Pinpoint the cell where the given text exists, returning its (x, y) midpoint coordinate. 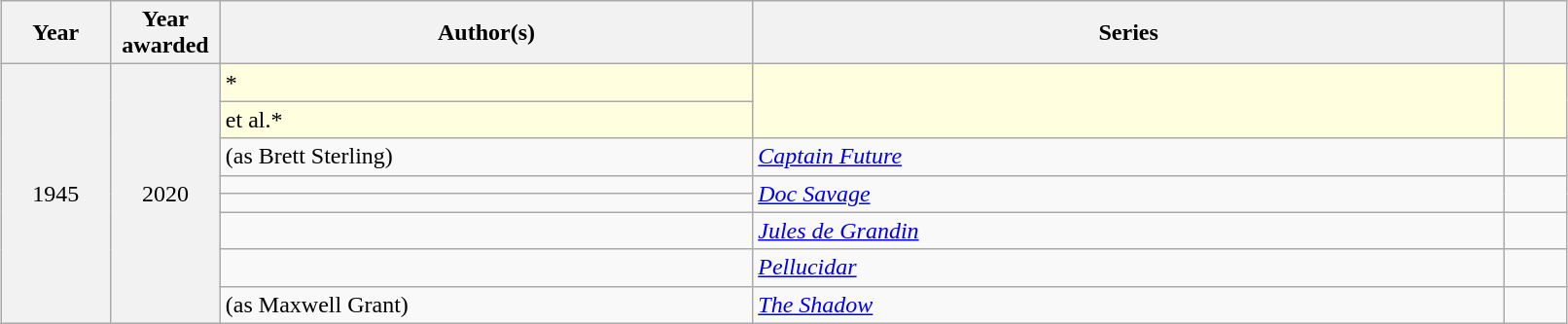
* (486, 83)
Jules de Grandin (1128, 231)
Year awarded (165, 33)
Doc Savage (1128, 194)
The Shadow (1128, 305)
(as Maxwell Grant) (486, 305)
Pellucidar (1128, 268)
Captain Future (1128, 157)
Year (56, 33)
Author(s) (486, 33)
Series (1128, 33)
2020 (165, 194)
et al.* (486, 120)
(as Brett Sterling) (486, 157)
1945 (56, 194)
